Output the [x, y] coordinate of the center of the cell containing the given text.  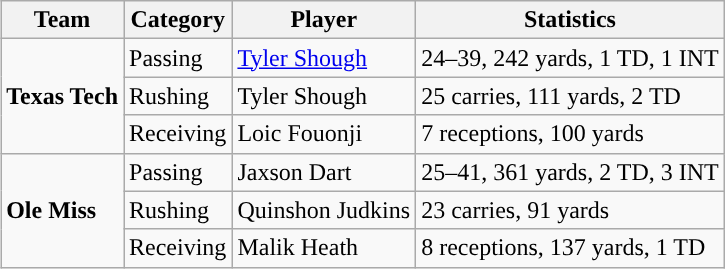
Statistics [570, 20]
Category [178, 20]
25 carries, 111 yards, 2 TD [570, 96]
25–41, 361 yards, 2 TD, 3 INT [570, 172]
Jaxson Dart [324, 172]
23 carries, 91 yards [570, 210]
Team [62, 20]
24–39, 242 yards, 1 TD, 1 INT [570, 58]
Loic Fouonji [324, 134]
8 receptions, 137 yards, 1 TD [570, 248]
Player [324, 20]
Quinshon Judkins [324, 210]
Malik Heath [324, 248]
Texas Tech [62, 96]
Ole Miss [62, 210]
7 receptions, 100 yards [570, 134]
